Identify which cell holds the provided text, then report its [x, y] central coordinate. 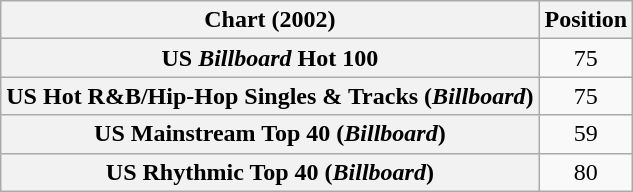
Chart (2002) [270, 20]
59 [586, 134]
US Rhythmic Top 40 (Billboard) [270, 172]
US Mainstream Top 40 (Billboard) [270, 134]
US Hot R&B/Hip-Hop Singles & Tracks (Billboard) [270, 96]
80 [586, 172]
Position [586, 20]
US Billboard Hot 100 [270, 58]
